Scan for the cell matching the given text and deliver its (x, y) coordinate at center. 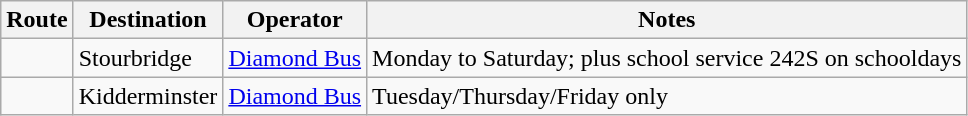
Monday to Saturday; plus school service 242S on schooldays (667, 58)
Notes (667, 20)
Destination (148, 20)
Stourbridge (148, 58)
Tuesday/Thursday/Friday only (667, 96)
Operator (295, 20)
Route (37, 20)
Kidderminster (148, 96)
